From the cell containing the given text, extract its center point as [x, y] coordinate. 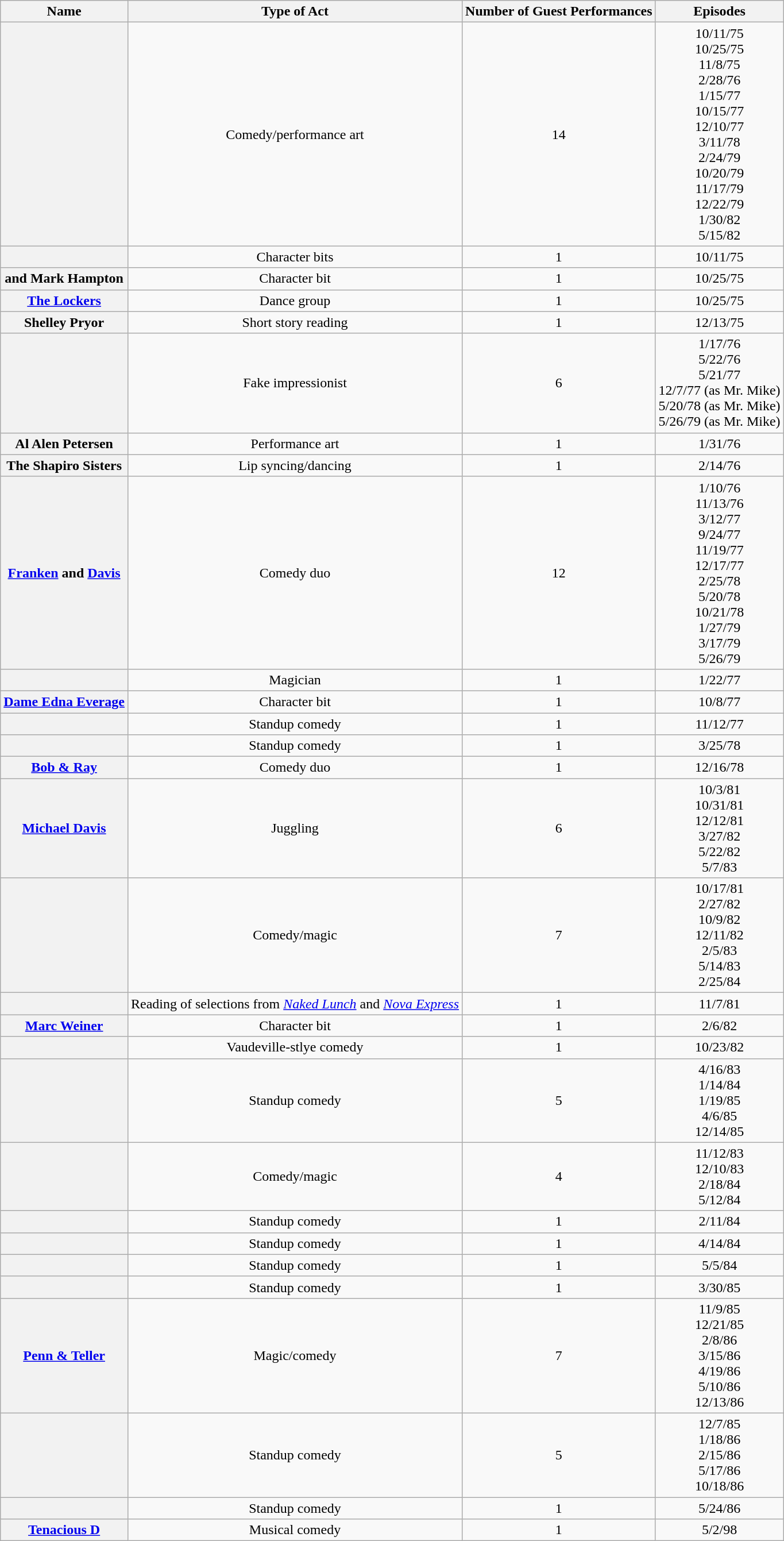
Number of Guest Performances [559, 11]
1/17/765/22/765/21/7712/7/77 (as Mr. Mike)5/20/78 (as Mr. Mike)5/26/79 (as Mr. Mike) [719, 383]
12/13/75 [719, 322]
Vaudeville-stlye comedy [295, 1047]
Character bits [295, 257]
and Mark Hampton [64, 279]
Name [64, 11]
Juggling [295, 829]
Performance art [295, 444]
Dame Edna Everage [64, 702]
Magician [295, 680]
Fake impressionist [295, 383]
Type of Act [295, 11]
Episodes [719, 11]
10/23/82 [719, 1047]
5/2/98 [719, 1530]
5/24/86 [719, 1508]
Tenacious D [64, 1530]
12 [559, 572]
10/17/812/27/8210/9/8212/11/822/5/835/14/832/25/84 [719, 935]
Michael Davis [64, 829]
2/14/76 [719, 465]
10/11/7510/25/7511/8/752/28/761/15/7710/15/7712/10/773/11/782/24/7910/20/7911/17/7912/22/791/30/825/15/82 [719, 134]
Short story reading [295, 322]
Magic/comedy [295, 1355]
14 [559, 134]
Penn & Teller [64, 1355]
11/12/8312/10/832/18/845/12/84 [719, 1177]
11/12/77 [719, 723]
11/9/8512/21/852/8/863/15/864/19/865/10/8612/13/86 [719, 1355]
Comedy/performance art [295, 134]
Musical comedy [295, 1530]
12/16/78 [719, 768]
Franken and Davis [64, 572]
Shelley Pryor [64, 322]
1/10/7611/13/763/12/779/24/7711/19/7712/17/772/25/785/20/7810/21/781/27/793/17/795/26/79 [719, 572]
3/30/85 [719, 1287]
The Lockers [64, 301]
11/7/81 [719, 1004]
4/16/831/14/841/19/854/6/8512/14/85 [719, 1100]
Reading of selections from Naked Lunch and Nova Express [295, 1004]
Bob & Ray [64, 768]
4/14/84 [719, 1243]
3/25/78 [719, 746]
10/11/75 [719, 257]
The Shapiro Sisters [64, 465]
1/31/76 [719, 444]
Dance group [295, 301]
5/5/84 [719, 1265]
12/7/851/18/862/15/865/17/8610/18/86 [719, 1455]
1/22/77 [719, 680]
4 [559, 1177]
2/11/84 [719, 1222]
Al Alen Petersen [64, 444]
Marc Weiner [64, 1026]
Lip syncing/dancing [295, 465]
10/3/8110/31/8112/12/813/27/825/22/825/7/83 [719, 829]
10/8/77 [719, 702]
2/6/82 [719, 1026]
